From the cell containing the given text, extract its center point as [X, Y] coordinate. 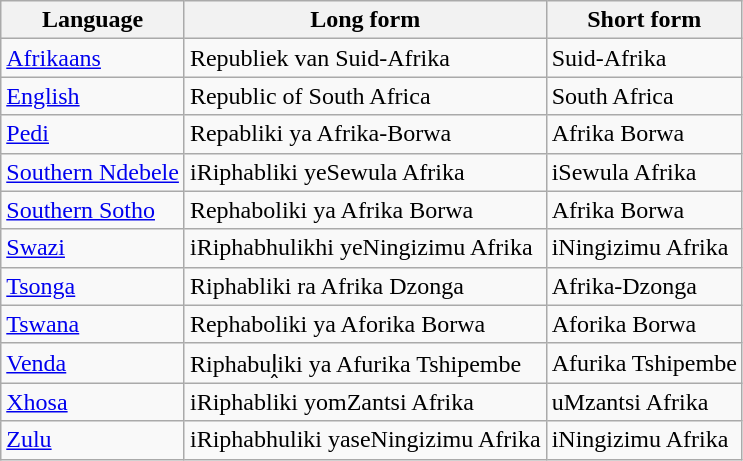
Venda [93, 363]
Language [93, 20]
uMzantsi Afrika [644, 402]
iRiphabliki yeSewula Afrika [365, 172]
Riphabliki ra Afrika Dzonga [365, 286]
Rephaboliki ya Afrika Borwa [365, 210]
Afrikaans [93, 58]
iRiphabhuliki yaseNingizimu Afrika [365, 440]
Tsonga [93, 286]
Republiek van Suid-Afrika [365, 58]
English [93, 96]
Southern Ndebele [93, 172]
Zulu [93, 440]
Suid-Afrika [644, 58]
Afrika-Dzonga [644, 286]
iRiphabliki yomZantsi Afrika [365, 402]
Xhosa [93, 402]
iSewula Afrika [644, 172]
Aforika Borwa [644, 324]
Pedi [93, 134]
Swazi [93, 248]
Tswana [93, 324]
Southern Sotho [93, 210]
Republic of South Africa [365, 96]
Afurika Tshipembe [644, 363]
Repabliki ya Afrika-Borwa [365, 134]
Riphabuḽiki ya Afurika Tshipembe [365, 363]
Rephaboliki ya Aforika Borwa [365, 324]
iRiphabhulikhi yeNingizimu Afrika [365, 248]
Short form [644, 20]
South Africa [644, 96]
Long form [365, 20]
